Identify which cell holds the provided text, then report its (x, y) central coordinate. 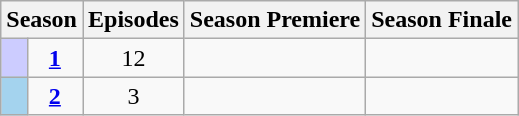
12 (133, 58)
Season Premiere (274, 20)
2 (54, 96)
Episodes (133, 20)
1 (54, 58)
3 (133, 96)
Season (42, 20)
Season Finale (442, 20)
